Locate the cell with the specified text and output its [X, Y] center coordinate. 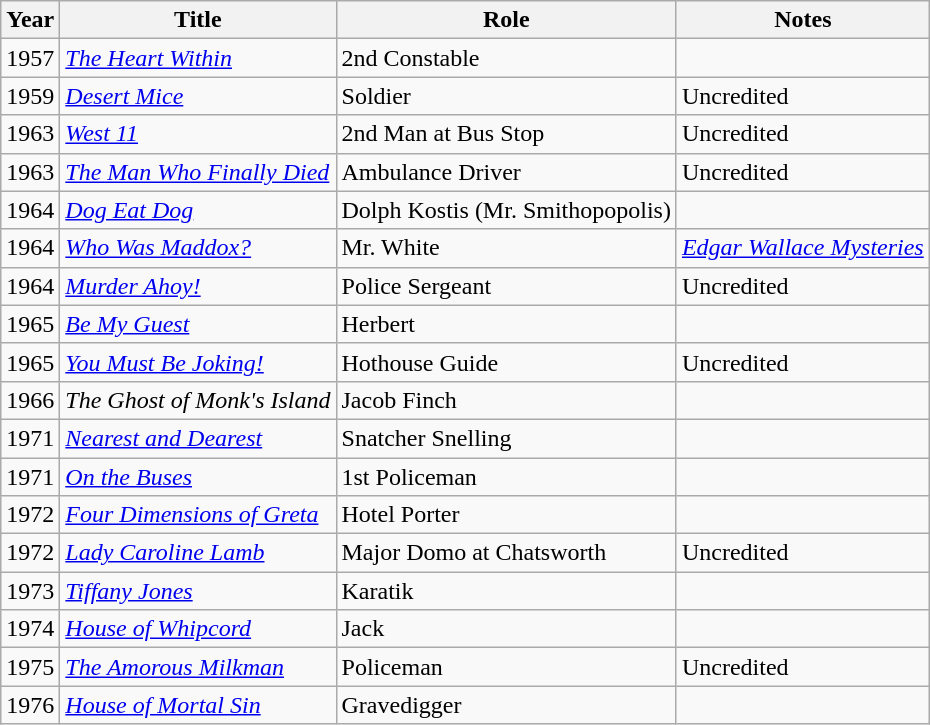
Role [506, 20]
The Heart Within [198, 58]
1975 [30, 667]
Jack [506, 629]
Jacob Finch [506, 400]
Dog Eat Dog [198, 210]
Murder Ahoy! [198, 286]
2nd Man at Bus Stop [506, 134]
Notes [802, 20]
On the Buses [198, 477]
Karatik [506, 591]
Hotel Porter [506, 515]
The Ghost of Monk's Island [198, 400]
Ambulance Driver [506, 172]
1966 [30, 400]
2nd Constable [506, 58]
Snatcher Snelling [506, 438]
1974 [30, 629]
You Must Be Joking! [198, 362]
Four Dimensions of Greta [198, 515]
Policeman [506, 667]
Nearest and Dearest [198, 438]
The Man Who Finally Died [198, 172]
Hothouse Guide [506, 362]
Tiffany Jones [198, 591]
Desert Mice [198, 96]
House of Mortal Sin [198, 705]
Who Was Maddox? [198, 248]
House of Whipcord [198, 629]
Lady Caroline Lamb [198, 553]
Major Domo at Chatsworth [506, 553]
Year [30, 20]
Title [198, 20]
Herbert [506, 324]
The Amorous Milkman [198, 667]
1976 [30, 705]
Gravedigger [506, 705]
1973 [30, 591]
1st Policeman [506, 477]
West 11 [198, 134]
Soldier [506, 96]
Be My Guest [198, 324]
1959 [30, 96]
1957 [30, 58]
Edgar Wallace Mysteries [802, 248]
Dolph Kostis (Mr. Smithopopolis) [506, 210]
Mr. White [506, 248]
Police Sergeant [506, 286]
